For the text-containing cell, return its midpoint in (x, y) coordinate format. 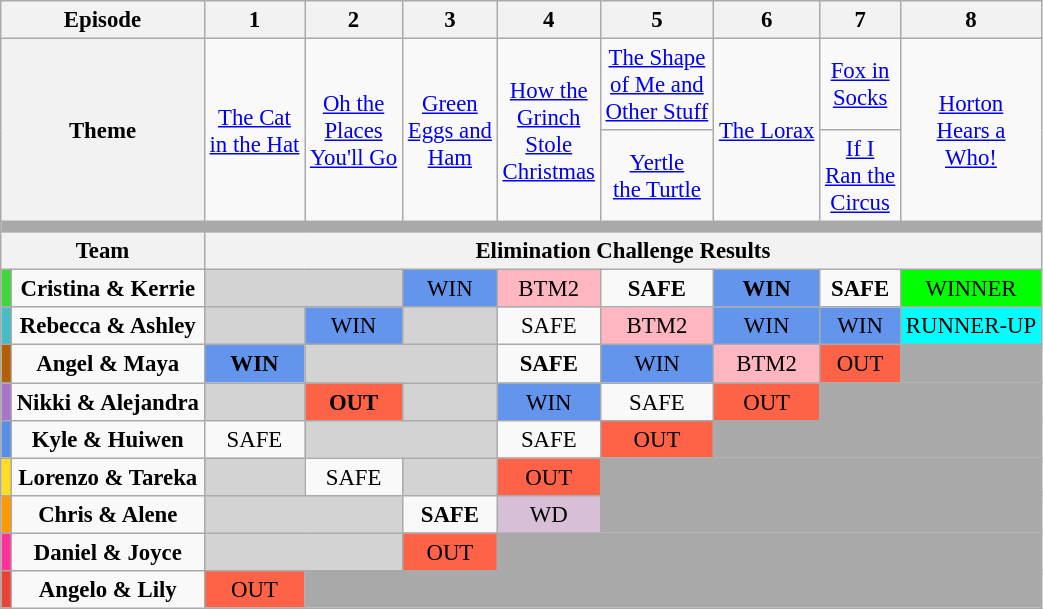
5 (656, 20)
Angel & Maya (108, 364)
How theGrinchStoleChristmas (548, 130)
6 (767, 20)
If IRan theCircus (860, 176)
Oh thePlacesYou'll Go (354, 130)
Angelo & Lily (108, 590)
Daniel & Joyce (108, 552)
WD (548, 514)
Yertlethe Turtle (656, 176)
Cristina & Kerrie (108, 289)
HortonHears aWho! (972, 130)
Fox inSocks (860, 85)
1 (254, 20)
Lorenzo & Tareka (108, 477)
Elimination Challenge Results (622, 251)
WINNER (972, 289)
GreenEggs andHam (450, 130)
4 (548, 20)
Nikki & Alejandra (108, 402)
Episode (102, 20)
Theme (102, 130)
Chris & Alene (108, 514)
The Catin the Hat (254, 130)
7 (860, 20)
The Shapeof Me andOther Stuff (656, 85)
RUNNER-UP (972, 327)
Team (102, 251)
Rebecca & Ashley (108, 327)
3 (450, 20)
Kyle & Huiwen (108, 439)
The Lorax (767, 130)
8 (972, 20)
2 (354, 20)
